From the cell containing the given text, extract its center point as [X, Y] coordinate. 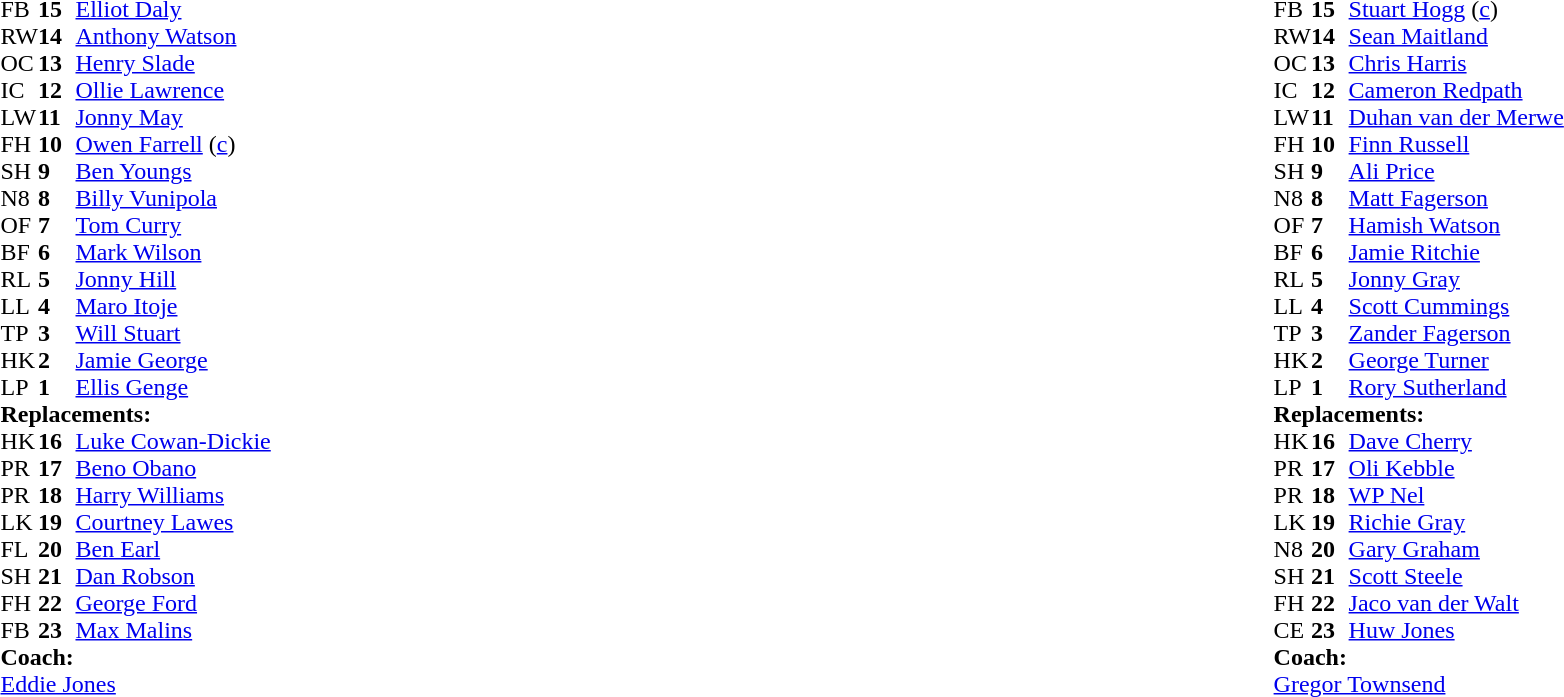
Jonny Gray [1456, 280]
Jonny May [174, 118]
Mark Wilson [174, 252]
CE [1293, 630]
Duhan van der Merwe [1456, 118]
Max Malins [174, 630]
Gregor Townsend [1419, 684]
Henry Slade [174, 64]
Eddie Jones [135, 684]
Rory Sutherland [1456, 388]
Anthony Watson [174, 36]
Gary Graham [1456, 550]
Ollie Lawrence [174, 90]
Ben Earl [174, 550]
Chris Harris [1456, 64]
Beno Obano [174, 468]
Hamish Watson [1456, 226]
Maro Itoje [174, 306]
Ben Youngs [174, 172]
FL [19, 550]
FB [19, 630]
George Ford [174, 604]
Harry Williams [174, 496]
George Turner [1456, 360]
Jaco van der Walt [1456, 604]
Scott Steele [1456, 576]
Jamie Ritchie [1456, 252]
Zander Fagerson [1456, 334]
Ali Price [1456, 172]
Cameron Redpath [1456, 90]
Ellis Genge [174, 388]
Finn Russell [1456, 144]
Matt Fagerson [1456, 198]
Jamie George [174, 360]
Dave Cherry [1456, 442]
Scott Cummings [1456, 306]
Richie Gray [1456, 522]
Jonny Hill [174, 280]
Luke Cowan-Dickie [174, 442]
Huw Jones [1456, 630]
Billy Vunipola [174, 198]
Will Stuart [174, 334]
Sean Maitland [1456, 36]
WP Nel [1456, 496]
Courtney Lawes [174, 522]
Dan Robson [174, 576]
Oli Kebble [1456, 468]
Tom Curry [174, 226]
Owen Farrell (c) [174, 144]
